Determine the (x, y) coordinate at the center of the cell enclosing the given text.  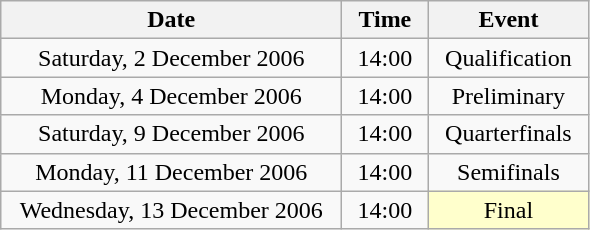
Wednesday, 13 December 2006 (172, 210)
Monday, 11 December 2006 (172, 172)
Final (508, 210)
Date (172, 20)
Preliminary (508, 96)
Semifinals (508, 172)
Monday, 4 December 2006 (172, 96)
Saturday, 9 December 2006 (172, 134)
Event (508, 20)
Quarterfinals (508, 134)
Saturday, 2 December 2006 (172, 58)
Time (385, 20)
Qualification (508, 58)
